Pinpoint the cell where the given text exists, returning its (X, Y) midpoint coordinate. 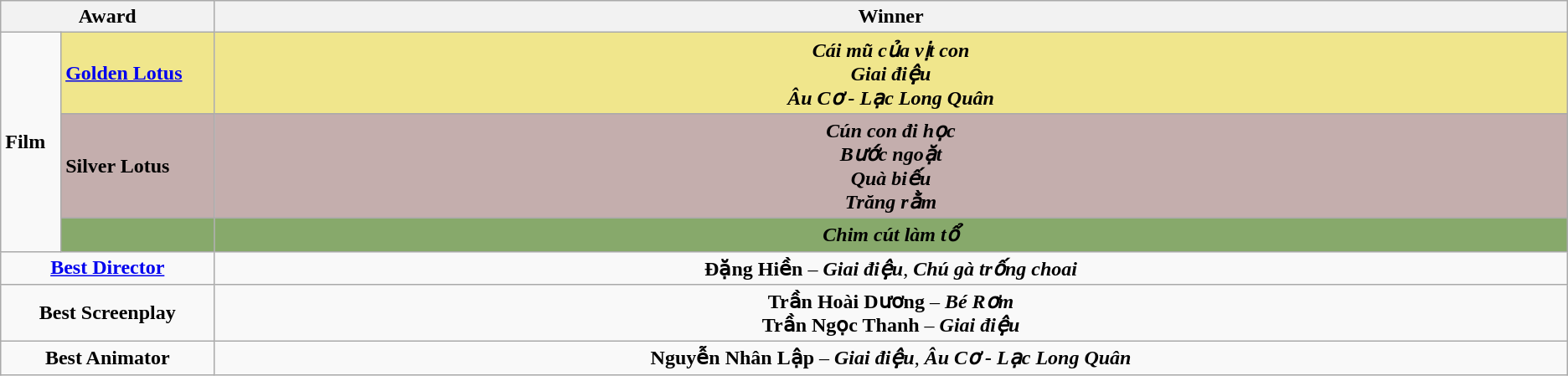
Nguyễn Nhân Lập – Giai điệu, Âu Cơ - Lạc Long Quân (891, 358)
Film (31, 142)
Đặng Hiền – Giai điệu, Chú gà trống choai (891, 268)
Best Screenplay (107, 313)
Best Animator (107, 358)
Cún con đi họcBước ngoặtQuà biếuTrăng rằm (891, 166)
Best Director (107, 268)
Silver Lotus (137, 166)
Winner (891, 17)
Chim cút làm tổ (891, 234)
Trần Hoài Dương – Bé RơmTrần Ngọc Thanh – Giai điệu (891, 313)
Cái mũ của vịt conGiai điệuÂu Cơ - Lạc Long Quân (891, 74)
Golden Lotus (137, 74)
Award (107, 17)
